Output the (X, Y) coordinate of the center of the cell containing the given text.  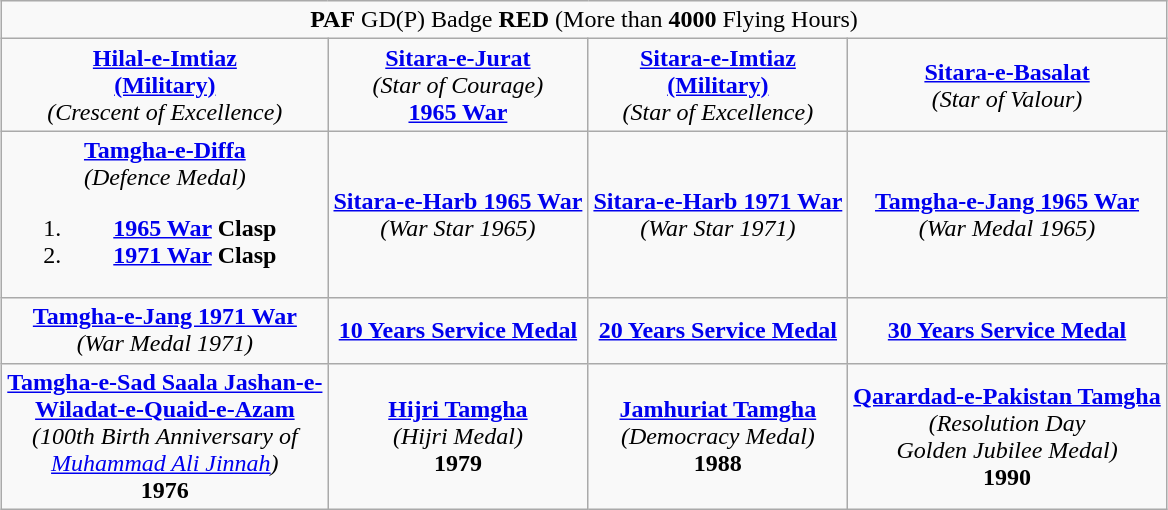
Sitara-e-Imtiaz(Military)(Star of Excellence) (718, 85)
Sitara-e-Jurat(Star of Courage)1965 War (458, 85)
10 Years Service Medal (458, 330)
PAF GD(P) Badge RED (More than 4000 Flying Hours) (584, 20)
Sitara-e-Basalat(Star of Valour) (1007, 85)
Sitara-e-Harb 1971 War(War Star 1971) (718, 214)
30 Years Service Medal (1007, 330)
Hilal-e-Imtiaz(Military)(Crescent of Excellence) (165, 85)
20 Years Service Medal (718, 330)
Hijri Tamgha(Hijri Medal)1979 (458, 436)
Sitara-e-Harb 1965 War(War Star 1965) (458, 214)
Jamhuriat Tamgha(Democracy Medal)1988 (718, 436)
Tamgha-e-Jang 1971 War(War Medal 1971) (165, 330)
Tamgha-e-Sad Saala Jashan-e-Wiladat-e-Quaid-e-Azam(100th Birth Anniversary ofMuhammad Ali Jinnah)1976 (165, 436)
Tamgha-e-Jang 1965 War(War Medal 1965) (1007, 214)
Tamgha-e-Diffa(Defence Medal)1965 War Clasp1971 War Clasp (165, 214)
Qarardad-e-Pakistan Tamgha(Resolution DayGolden Jubilee Medal)1990 (1007, 436)
